Identify which cell holds the provided text, then report its [X, Y] central coordinate. 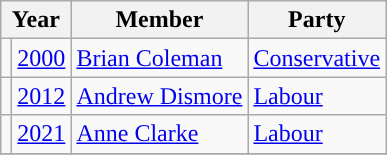
Anne Clarke [160, 134]
Year [36, 20]
2012 [42, 96]
2021 [42, 134]
Brian Coleman [160, 58]
2000 [42, 58]
Andrew Dismore [160, 96]
Conservative [317, 58]
Party [317, 20]
Member [160, 20]
